Determine the [x, y] coordinate at the center of the cell enclosing the given text.  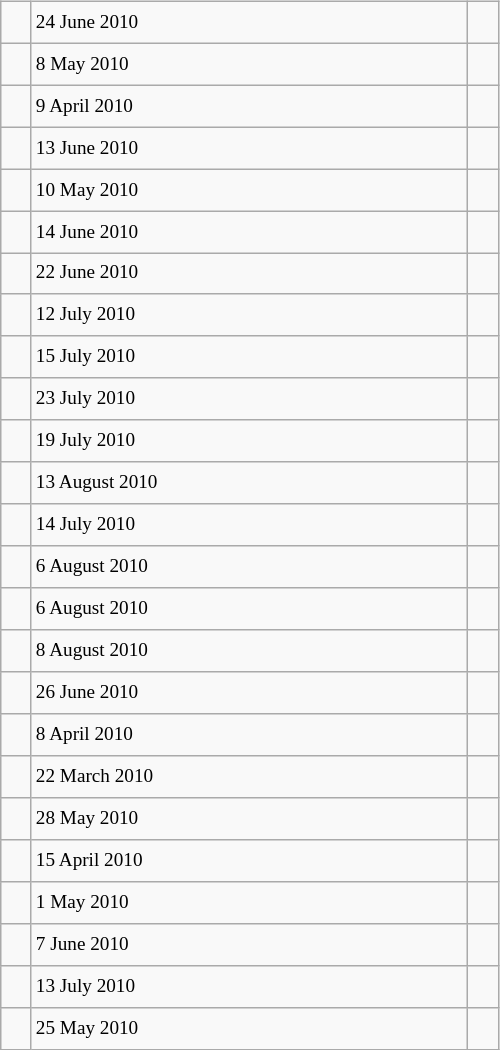
23 July 2010 [250, 399]
13 July 2010 [250, 986]
22 June 2010 [250, 274]
8 April 2010 [250, 735]
13 June 2010 [250, 148]
13 August 2010 [250, 483]
22 March 2010 [250, 777]
7 June 2010 [250, 944]
28 May 2010 [250, 819]
9 April 2010 [250, 106]
14 July 2010 [250, 525]
24 June 2010 [250, 22]
15 April 2010 [250, 861]
26 June 2010 [250, 693]
14 June 2010 [250, 232]
8 August 2010 [250, 651]
15 July 2010 [250, 357]
8 May 2010 [250, 64]
19 July 2010 [250, 441]
12 July 2010 [250, 315]
1 May 2010 [250, 902]
25 May 2010 [250, 1028]
10 May 2010 [250, 190]
